Locate the cell with the specified text and output its (x, y) center coordinate. 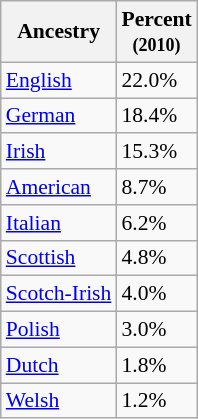
4.8% (156, 258)
22.0% (156, 80)
15.3% (156, 152)
3.0% (156, 330)
American (59, 187)
Welsh (59, 401)
1.8% (156, 365)
Percent(2010) (156, 32)
Scotch-Irish (59, 294)
8.7% (156, 187)
4.0% (156, 294)
Polish (59, 330)
Dutch (59, 365)
Irish (59, 152)
English (59, 80)
6.2% (156, 223)
Italian (59, 223)
Ancestry (59, 32)
German (59, 116)
18.4% (156, 116)
Scottish (59, 258)
1.2% (156, 401)
